Extract the (x, y) coordinate from the center of the cell holding the provided text.  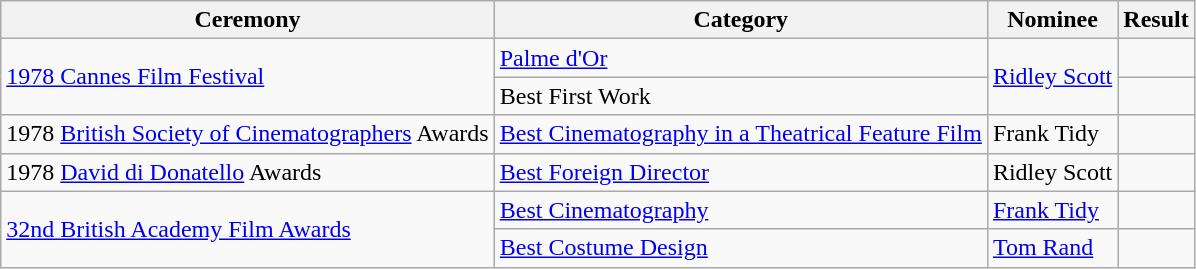
1978 British Society of Cinematographers Awards (248, 134)
Nominee (1052, 20)
Best Foreign Director (740, 172)
Best First Work (740, 96)
Best Costume Design (740, 248)
Result (1156, 20)
1978 Cannes Film Festival (248, 77)
Palme d'Or (740, 58)
32nd British Academy Film Awards (248, 229)
1978 David di Donatello Awards (248, 172)
Tom Rand (1052, 248)
Category (740, 20)
Ceremony (248, 20)
Best Cinematography in a Theatrical Feature Film (740, 134)
Best Cinematography (740, 210)
